Provide the (x, y) coordinate of the cell's center where the given text is located.  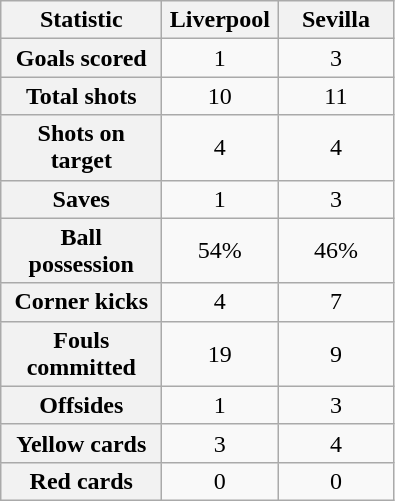
Goals scored (82, 58)
46% (336, 250)
11 (336, 96)
Liverpool (220, 20)
Offsides (82, 405)
7 (336, 302)
Sevilla (336, 20)
Yellow cards (82, 443)
Red cards (82, 481)
Shots on target (82, 148)
9 (336, 354)
19 (220, 354)
Ball possession (82, 250)
Fouls committed (82, 354)
54% (220, 250)
Total shots (82, 96)
Statistic (82, 20)
10 (220, 96)
Corner kicks (82, 302)
Saves (82, 199)
